Capture the cell that displays the provided text and extract its [x, y] central coordinate. 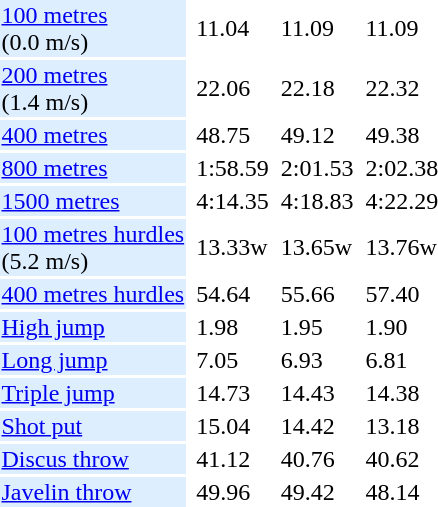
13.33w [233, 248]
1:58.59 [233, 168]
49.96 [233, 492]
11.09 [317, 28]
48.75 [233, 135]
100 metres hurdles (5.2 m/s) [93, 248]
49.12 [317, 135]
Shot put [93, 426]
Triple jump [93, 393]
200 metres (1.4 m/s) [93, 88]
14.43 [317, 393]
6.93 [317, 360]
54.64 [233, 294]
4:18.83 [317, 201]
40.76 [317, 459]
100 metres (0.0 m/s) [93, 28]
Javelin throw [93, 492]
13.65w [317, 248]
7.05 [233, 360]
Discus throw [93, 459]
400 metres hurdles [93, 294]
400 metres [93, 135]
55.66 [317, 294]
800 metres [93, 168]
1.95 [317, 327]
High jump [93, 327]
11.04 [233, 28]
14.73 [233, 393]
15.04 [233, 426]
22.06 [233, 88]
41.12 [233, 459]
4:14.35 [233, 201]
Long jump [93, 360]
22.18 [317, 88]
49.42 [317, 492]
14.42 [317, 426]
2:01.53 [317, 168]
1.98 [233, 327]
1500 metres [93, 201]
